Detect which cell encompasses the target text, then output its [x, y] center coordinate. 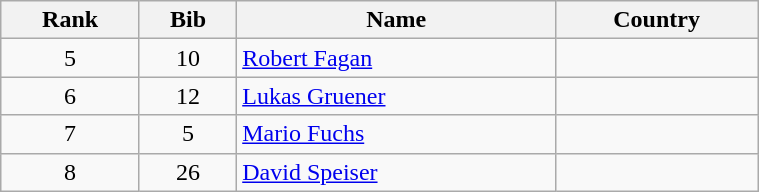
10 [188, 58]
12 [188, 96]
26 [188, 172]
Name [396, 20]
Lukas Gruener [396, 96]
Robert Fagan [396, 58]
8 [70, 172]
Country [657, 20]
7 [70, 134]
Bib [188, 20]
Rank [70, 20]
Mario Fuchs [396, 134]
6 [70, 96]
David Speiser [396, 172]
